Output the (X, Y) coordinate of the center of the cell containing the given text.  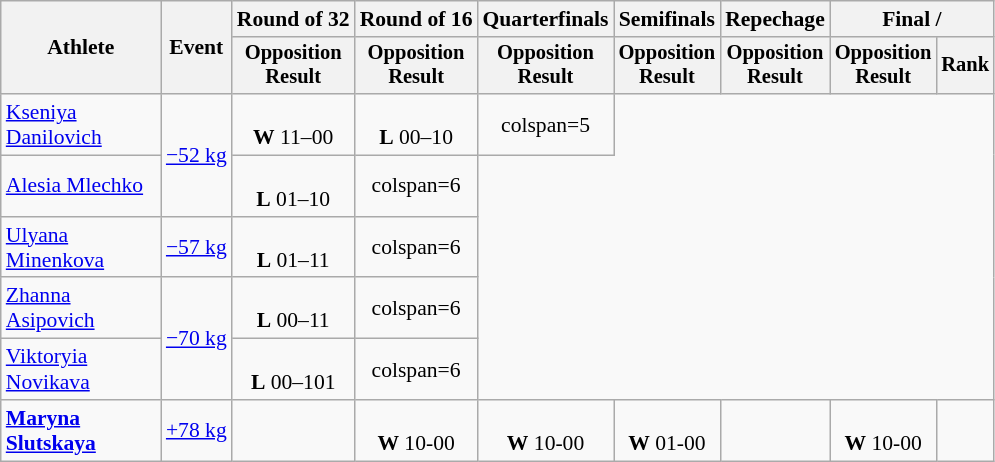
Repechage (775, 19)
Round of 32 (294, 19)
W 01-00 (668, 430)
Quarterfinals (546, 19)
Alesia Mlechko (81, 186)
L 00–10 (416, 124)
L 00–11 (294, 308)
−57 kg (196, 248)
L 00–101 (294, 370)
Round of 16 (416, 19)
Event (196, 48)
Athlete (81, 48)
Ulyana Minenkova (81, 248)
Zhanna Asipovich (81, 308)
Kseniya Danilovich (81, 124)
L 01–10 (294, 186)
+78 kg (196, 430)
colspan=5 (546, 124)
Rank (965, 66)
−70 kg (196, 339)
Viktoryia Novikava (81, 370)
Maryna Slutskaya (81, 430)
−52 kg (196, 155)
L 01–11 (294, 248)
Semifinals (668, 19)
W 11–00 (294, 124)
Final / (912, 19)
